Return the [X, Y] coordinate for the center point of the cell that contains the specified text.  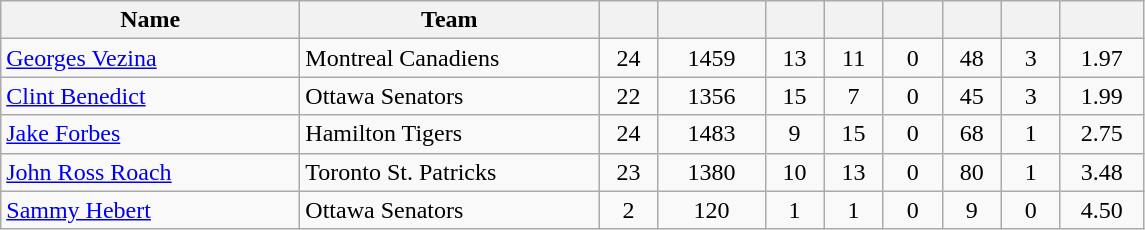
Hamilton Tigers [450, 134]
22 [628, 96]
80 [972, 172]
2.75 [1102, 134]
Jake Forbes [150, 134]
Name [150, 20]
Georges Vezina [150, 58]
3.48 [1102, 172]
1459 [712, 58]
7 [854, 96]
Sammy Hebert [150, 210]
45 [972, 96]
120 [712, 210]
Toronto St. Patricks [450, 172]
23 [628, 172]
1483 [712, 134]
1356 [712, 96]
Team [450, 20]
48 [972, 58]
Montreal Canadiens [450, 58]
10 [794, 172]
1380 [712, 172]
2 [628, 210]
1.99 [1102, 96]
Clint Benedict [150, 96]
4.50 [1102, 210]
John Ross Roach [150, 172]
11 [854, 58]
1.97 [1102, 58]
68 [972, 134]
